Output the [X, Y] coordinate of the center of the cell containing the given text.  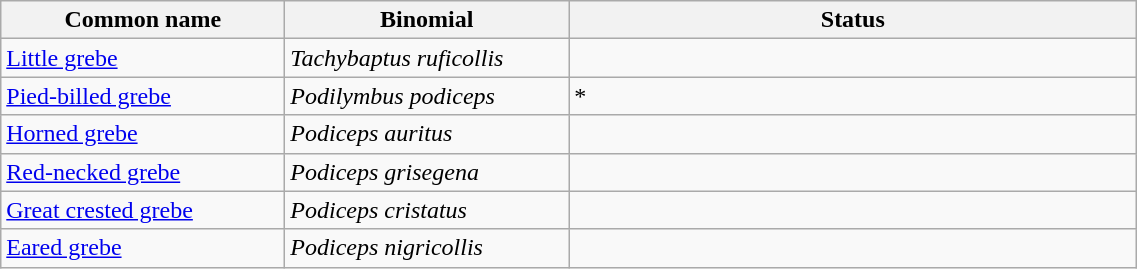
Podiceps grisegena [427, 172]
Eared grebe [143, 248]
Podiceps nigricollis [427, 248]
Little grebe [143, 58]
Horned grebe [143, 134]
Tachybaptus ruficollis [427, 58]
Red-necked grebe [143, 172]
Common name [143, 20]
Podiceps auritus [427, 134]
Great crested grebe [143, 210]
Podilymbus podiceps [427, 96]
* [853, 96]
Podiceps cristatus [427, 210]
Pied-billed grebe [143, 96]
Status [853, 20]
Binomial [427, 20]
